Pinpoint the cell where the given text exists, returning its [X, Y] midpoint coordinate. 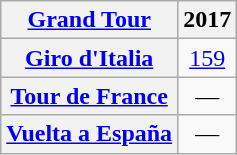
2017 [208, 20]
Giro d'Italia [90, 58]
Vuelta a España [90, 134]
Tour de France [90, 96]
159 [208, 58]
Grand Tour [90, 20]
